Scan for the cell matching the given text and deliver its [x, y] coordinate at center. 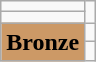
Bronze [43, 42]
